Detect which cell encompasses the target text, then output its (x, y) center coordinate. 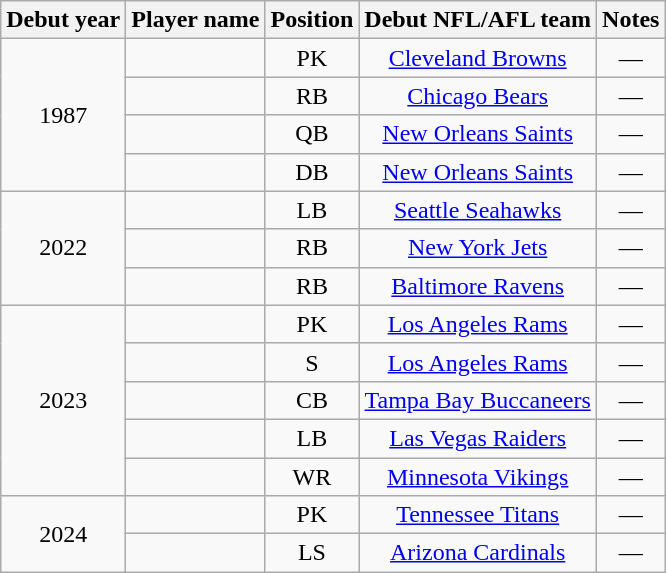
1987 (64, 115)
DB (312, 172)
Player name (196, 20)
QB (312, 134)
2022 (64, 248)
Chicago Bears (478, 96)
CB (312, 400)
LS (312, 553)
Notes (631, 20)
Tampa Bay Buccaneers (478, 400)
Debut year (64, 20)
S (312, 362)
2023 (64, 400)
Baltimore Ravens (478, 286)
Seattle Seahawks (478, 210)
Debut NFL/AFL team (478, 20)
2024 (64, 534)
Minnesota Vikings (478, 477)
Cleveland Browns (478, 58)
New York Jets (478, 248)
Position (312, 20)
WR (312, 477)
Las Vegas Raiders (478, 438)
Tennessee Titans (478, 515)
Arizona Cardinals (478, 553)
